Search for the cell housing the specified text and yield its (X, Y) center coordinate. 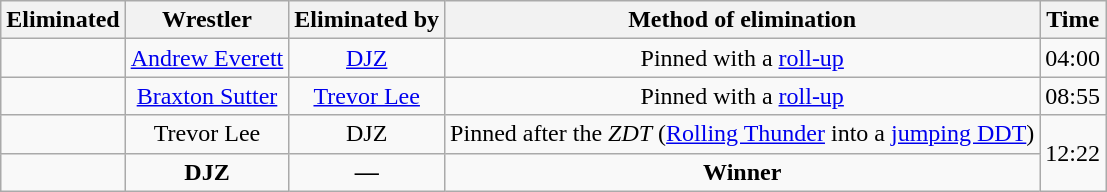
Time (1073, 20)
12:22 (1073, 153)
Wrestler (207, 20)
04:00 (1073, 58)
Eliminated (63, 20)
Braxton Sutter (207, 96)
Pinned after the ZDT (Rolling Thunder into a jumping DDT) (742, 134)
Winner (742, 172)
08:55 (1073, 96)
Eliminated by (367, 20)
Method of elimination (742, 20)
Andrew Everett (207, 58)
— (367, 172)
